Identify which cell holds the provided text, then report its [X, Y] central coordinate. 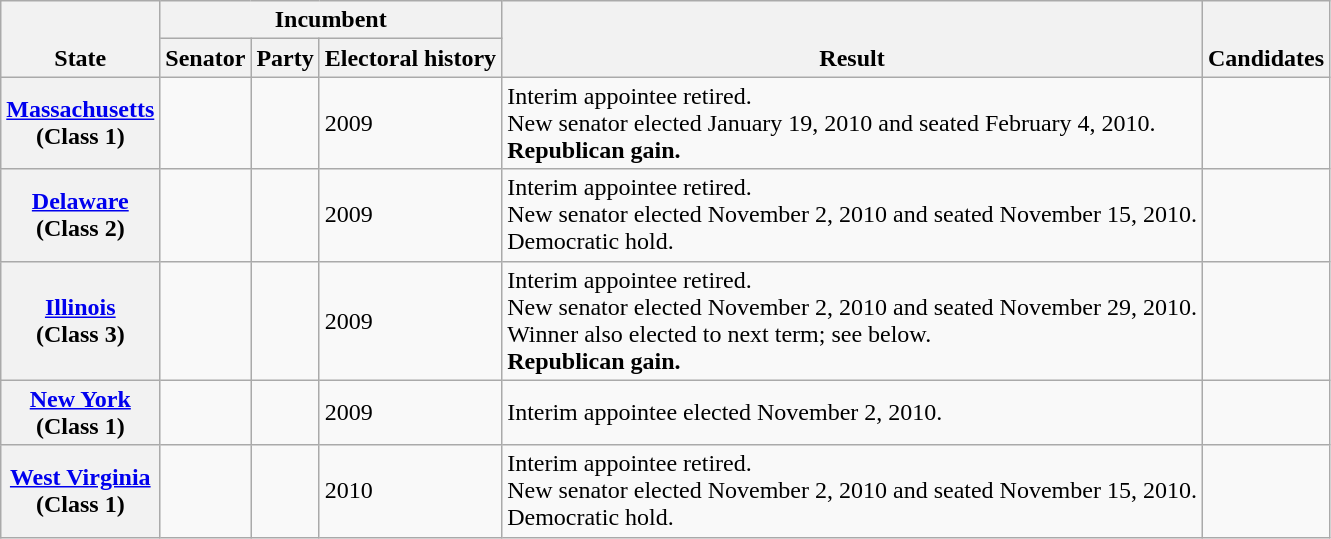
New York(Class 1) [80, 412]
Party [285, 58]
Interim appointee elected November 2, 2010. [852, 412]
State [80, 39]
Senator [206, 58]
Electoral history [410, 58]
Candidates [1266, 39]
Incumbent [331, 20]
2010 [410, 491]
Illinois(Class 3) [80, 320]
Interim appointee retired.New senator elected January 19, 2010 and seated February 4, 2010.Republican gain. [852, 123]
Result [852, 39]
West Virginia(Class 1) [80, 491]
Massachusetts(Class 1) [80, 123]
Delaware(Class 2) [80, 215]
